Find where the given text appears and provide that cell's center as [X, Y] coordinate. 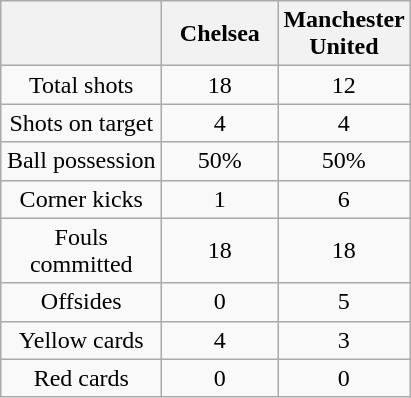
1 [220, 199]
5 [344, 302]
Offsides [82, 302]
Chelsea [220, 34]
3 [344, 340]
Yellow cards [82, 340]
Corner kicks [82, 199]
Fouls committed [82, 250]
Manchester United [344, 34]
Red cards [82, 378]
6 [344, 199]
Shots on target [82, 123]
12 [344, 85]
Ball possession [82, 161]
Total shots [82, 85]
